From the cell containing the given text, extract its center point as (X, Y) coordinate. 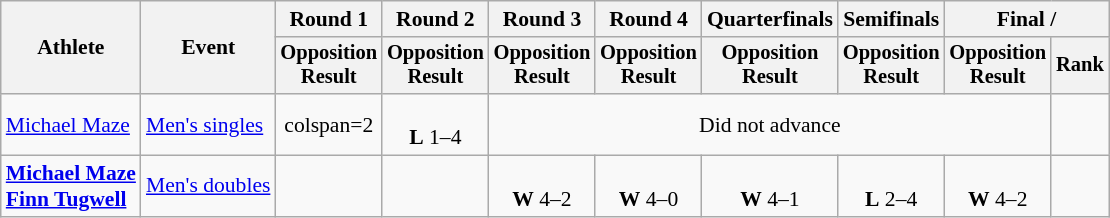
Quarterfinals (770, 19)
Michael MazeFinn Tugwell (71, 186)
Round 1 (328, 19)
Men's singles (208, 124)
colspan=2 (328, 124)
Did not advance (770, 124)
Men's doubles (208, 186)
Athlete (71, 48)
Event (208, 48)
W 4–0 (648, 186)
L 1–4 (436, 124)
Michael Maze (71, 124)
Round 3 (542, 19)
Semifinals (892, 19)
W 4–1 (770, 186)
Rank (1080, 66)
Round 2 (436, 19)
Round 4 (648, 19)
L 2–4 (892, 186)
Final / (1026, 19)
